Pinpoint the cell where the given text exists, returning its (X, Y) midpoint coordinate. 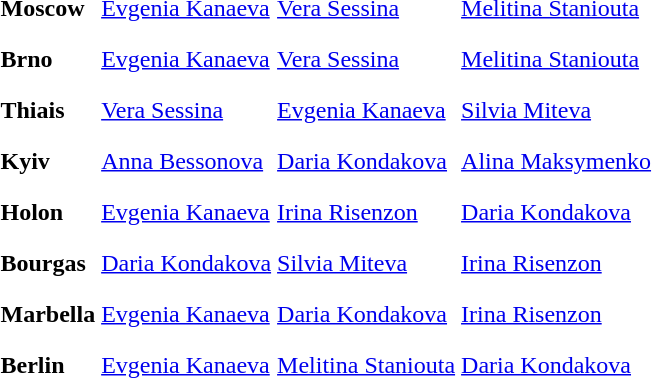
Silvia Miteva (366, 263)
Irina Risenzon (366, 212)
Anna Bessonova (186, 161)
